Return the (x, y) coordinate for the center point of the cell that contains the specified text.  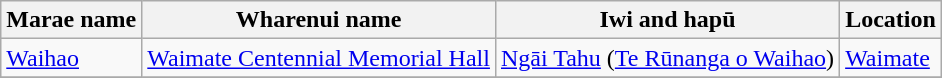
Waihao (72, 58)
Iwi and hapū (667, 20)
Marae name (72, 20)
Wharenui name (319, 20)
Ngāi Tahu (Te Rūnanga o Waihao) (667, 58)
Waimate Centennial Memorial Hall (319, 58)
Waimate (891, 58)
Location (891, 20)
